Return (x, y) of the center of cell containing provided text 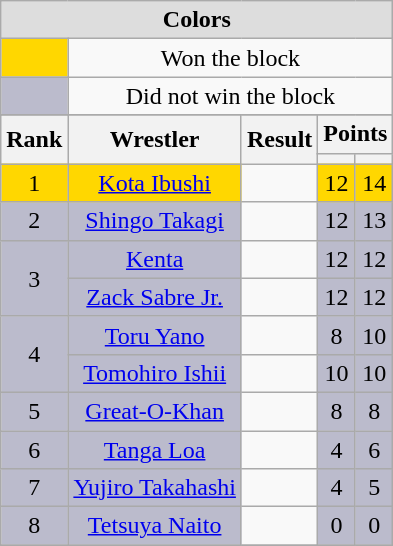
14 (374, 183)
Zack Sabre Jr. (155, 297)
Kota Ibushi (155, 183)
2 (34, 221)
Colors (197, 20)
Rank (34, 140)
Yujiro Takahashi (155, 488)
Did not win the block (230, 96)
Tomohiro Ishii (155, 373)
Great-O-Khan (155, 411)
Result (279, 140)
Kenta (155, 259)
Tetsuya Naito (155, 526)
Toru Yano (155, 335)
Tanga Loa (155, 449)
7 (34, 488)
1 (34, 183)
3 (34, 278)
13 (374, 221)
Won the block (230, 58)
Points (356, 134)
Wrestler (155, 140)
Shingo Takagi (155, 221)
